Determine the [X, Y] coordinate at the center of the cell enclosing the given text.  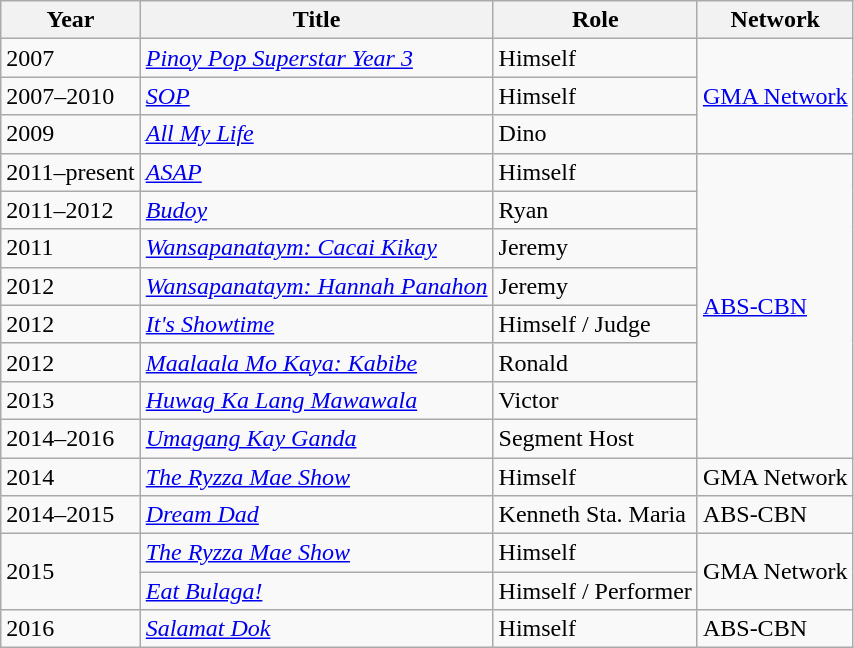
Kenneth Sta. Maria [595, 515]
All My Life [316, 134]
Ronald [595, 362]
2014 [70, 477]
SOP [316, 96]
Victor [595, 400]
Ryan [595, 210]
Wansapanataym: Cacai Kikay [316, 248]
Budoy [316, 210]
Role [595, 20]
2011–2012 [70, 210]
2007–2010 [70, 96]
Dino [595, 134]
2014–2015 [70, 515]
2014–2016 [70, 438]
2007 [70, 58]
Himself / Judge [595, 324]
Umagang Kay Ganda [316, 438]
2009 [70, 134]
ASAP [316, 172]
It's Showtime [316, 324]
2011–present [70, 172]
Network [775, 20]
Wansapanataym: Hannah Panahon [316, 286]
Eat Bulaga! [316, 591]
Huwag Ka Lang Mawawala [316, 400]
2011 [70, 248]
Maalaala Mo Kaya: Kabibe [316, 362]
2016 [70, 629]
Dream Dad [316, 515]
2013 [70, 400]
Himself / Performer [595, 591]
Salamat Dok [316, 629]
Segment Host [595, 438]
Title [316, 20]
Year [70, 20]
Pinoy Pop Superstar Year 3 [316, 58]
2015 [70, 572]
